Return [x, y] of the center of cell containing provided text 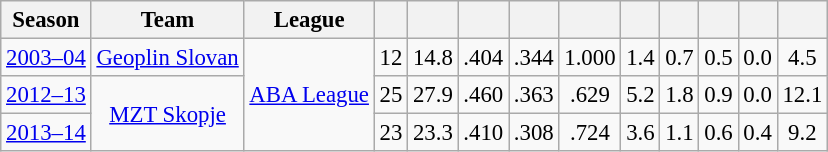
0.4 [758, 133]
25 [390, 95]
0.7 [680, 58]
12 [390, 58]
3.6 [640, 133]
5.2 [640, 95]
2003–04 [46, 58]
9.2 [802, 133]
.460 [483, 95]
.363 [534, 95]
Geoplin Slovan [168, 58]
Team [168, 20]
.404 [483, 58]
0.5 [718, 58]
Season [46, 20]
2012–13 [46, 95]
1.1 [680, 133]
MZT Skopje [168, 114]
23.3 [433, 133]
1.4 [640, 58]
ABA League [309, 96]
27.9 [433, 95]
0.6 [718, 133]
14.8 [433, 58]
12.1 [802, 95]
0.9 [718, 95]
.724 [590, 133]
2013–14 [46, 133]
.344 [534, 58]
1.8 [680, 95]
1.000 [590, 58]
4.5 [802, 58]
.410 [483, 133]
League [309, 20]
.629 [590, 95]
23 [390, 133]
.308 [534, 133]
